Pinpoint the cell where the given text exists, returning its (x, y) midpoint coordinate. 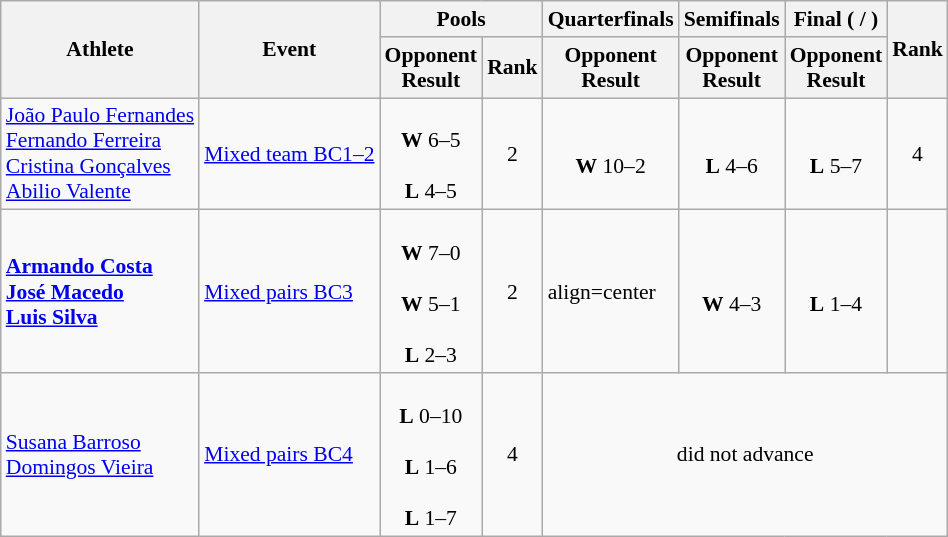
João Paulo FernandesFernando FerreiraCristina GonçalvesAbilio Valente (100, 154)
Final ( / ) (836, 19)
Pools (462, 19)
W 10–2 (611, 154)
Semifinals (732, 19)
Quarterfinals (611, 19)
Mixed team BC1–2 (289, 154)
W 4–3 (732, 292)
W 6–5L 4–5 (432, 154)
Susana BarrosoDomingos Vieira (100, 454)
Armando CostaJosé MacedoLuis Silva (100, 292)
W 7–0W 5–1L 2–3 (432, 292)
L 0–10L 1–6L 1–7 (432, 454)
L 4–6 (732, 154)
L 1–4 (836, 292)
Mixed pairs BC4 (289, 454)
Athlete (100, 50)
align=center (611, 292)
L 5–7 (836, 154)
did not advance (746, 454)
Event (289, 50)
Mixed pairs BC3 (289, 292)
